Output the [x, y] coordinate of the center of the cell containing the given text.  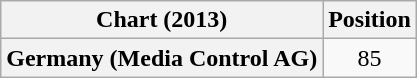
85 [370, 58]
Chart (2013) [162, 20]
Germany (Media Control AG) [162, 58]
Position [370, 20]
